Return the [X, Y] coordinate for the center point of the cell that contains the specified text.  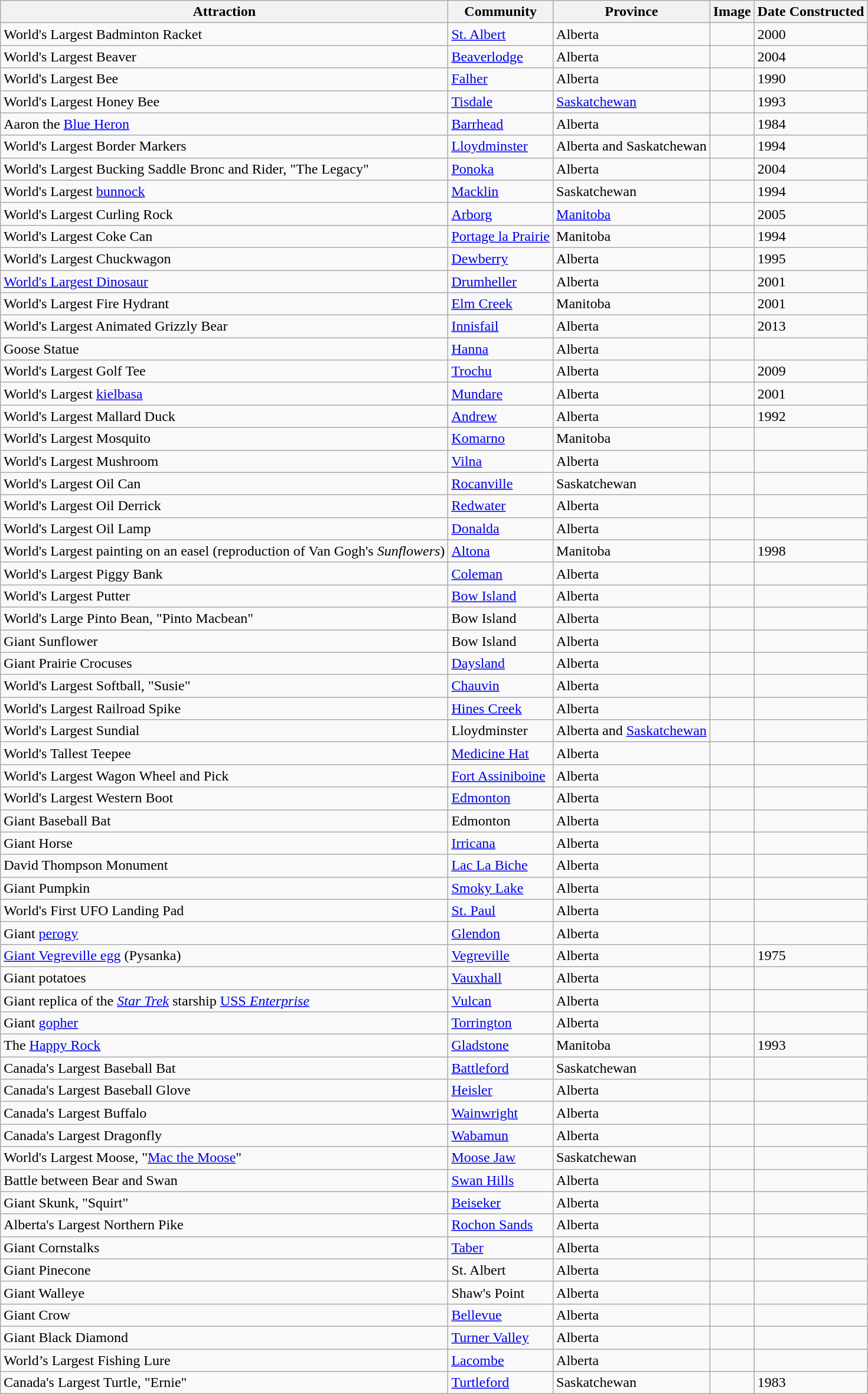
World's Largest Badminton Racket [224, 34]
Portage la Prairie [501, 236]
The Happy Rock [224, 1046]
Rocanville [501, 484]
1992 [811, 416]
Giant gopher [224, 1023]
Donalda [501, 528]
1995 [811, 259]
1983 [811, 1383]
World's Largest Bee [224, 79]
2000 [811, 34]
Swan Hills [501, 1180]
Giant Baseball Bat [224, 821]
Canada's Largest Baseball Glove [224, 1091]
World's Largest Golf Tee [224, 371]
2013 [811, 327]
Elm Creek [501, 304]
Vauxhall [501, 978]
World's Largest Animated Grizzly Bear [224, 327]
Drumheller [501, 282]
Alberta's Largest Northern Pike [224, 1225]
World's Largest Dinosaur [224, 282]
World's Largest bunnock [224, 191]
Redwater [501, 506]
Altona [501, 551]
Canada's Largest Turtle, "Ernie" [224, 1383]
World's Largest Putter [224, 596]
Canada's Largest Baseball Bat [224, 1068]
Turtleford [501, 1383]
Aaron the Blue Heron [224, 124]
World's Large Pinto Bean, "Pinto Macbean" [224, 618]
Trochu [501, 371]
World's Largest Sundial [224, 731]
Chauvin [501, 686]
Giant Walleye [224, 1292]
World’s Largest Fishing Lure [224, 1360]
Giant Sunflower [224, 641]
Irricana [501, 843]
Wainwright [501, 1113]
Giant potatoes [224, 978]
Giant Vegreville egg (Pysanka) [224, 955]
World's Tallest Teepee [224, 753]
World's Largest Oil Can [224, 484]
Attraction [224, 12]
Vilna [501, 461]
World's Largest Moose, "Mac the Moose" [224, 1158]
Giant Cornstalks [224, 1248]
World's Largest Mosquito [224, 439]
Barrhead [501, 124]
Hanna [501, 349]
Mundare [501, 394]
World's Largest Bucking Saddle Bronc and Rider, "The Legacy" [224, 169]
Giant Black Diamond [224, 1337]
World's Largest Western Boot [224, 798]
1998 [811, 551]
World's Largest Oil Lamp [224, 528]
Medicine Hat [501, 753]
Dewberry [501, 259]
World's Largest kielbasa [224, 394]
Giant perogy [224, 933]
Fort Assiniboine [501, 776]
Arborg [501, 214]
1984 [811, 124]
World's Largest Wagon Wheel and Pick [224, 776]
Giant Horse [224, 843]
World's Largest Oil Derrick [224, 506]
Beaverlodge [501, 57]
Smoky Lake [501, 888]
Giant Prairie Crocuses [224, 664]
Andrew [501, 416]
World's Largest Mallard Duck [224, 416]
World's First UFO Landing Pad [224, 910]
Taber [501, 1248]
Lacombe [501, 1360]
Giant Crow [224, 1315]
Giant replica of the Star Trek starship USS Enterprise [224, 1001]
Rochon Sands [501, 1225]
Canada's Largest Dragonfly [224, 1135]
Innisfail [501, 327]
World's Largest Mushroom [224, 461]
World's Largest Piggy Bank [224, 573]
Vulcan [501, 1001]
World's Largest Honey Bee [224, 102]
World's Largest Border Markers [224, 146]
Glendon [501, 933]
Canada's Largest Buffalo [224, 1113]
2009 [811, 371]
Giant Skunk, "Squirt" [224, 1203]
Image [732, 12]
Gladstone [501, 1046]
Battle between Bear and Swan [224, 1180]
Shaw's Point [501, 1292]
Coleman [501, 573]
Goose Statue [224, 349]
1990 [811, 79]
World's Largest Railroad Spike [224, 709]
Heisler [501, 1091]
Beiseker [501, 1203]
Falher [501, 79]
Hines Creek [501, 709]
World's Largest Beaver [224, 57]
Giant Pumpkin [224, 888]
Vegreville [501, 955]
World's Largest painting on an easel (reproduction of Van Gogh's Sunflowers) [224, 551]
Daysland [501, 664]
1975 [811, 955]
Torrington [501, 1023]
Lac La Biche [501, 866]
Date Constructed [811, 12]
World's Largest Coke Can [224, 236]
World's Largest Fire Hydrant [224, 304]
David Thompson Monument [224, 866]
Community [501, 12]
Macklin [501, 191]
Province [632, 12]
Komarno [501, 439]
Battleford [501, 1068]
Wabamun [501, 1135]
Bellevue [501, 1315]
Ponoka [501, 169]
2005 [811, 214]
World's Largest Chuckwagon [224, 259]
Turner Valley [501, 1337]
Moose Jaw [501, 1158]
Giant Pinecone [224, 1270]
World's Largest Curling Rock [224, 214]
World's Largest Softball, "Susie" [224, 686]
St. Paul [501, 910]
Tisdale [501, 102]
